Find where the given text appears and provide that cell's center as (x, y) coordinate. 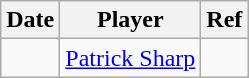
Player (130, 20)
Date (30, 20)
Patrick Sharp (130, 58)
Ref (224, 20)
